Identify which cell holds the provided text, then report its (X, Y) central coordinate. 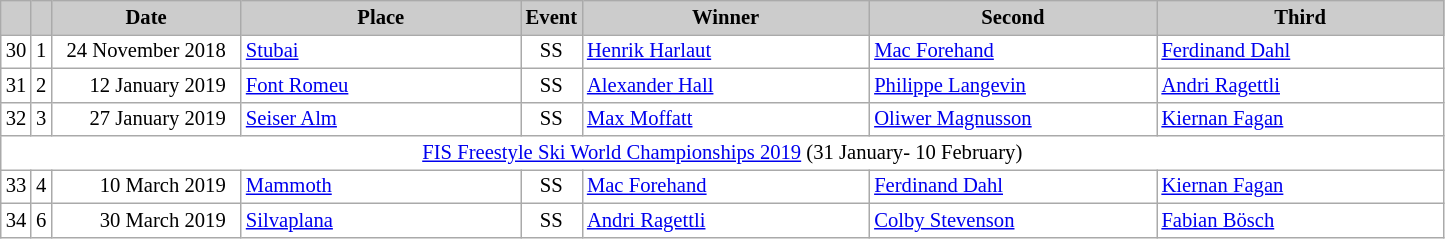
1 (41, 51)
Third (1300, 17)
Henrik Harlaut (726, 51)
Colby Stevenson (1012, 220)
24 November 2018 (146, 51)
33 (16, 186)
Oliwer Magnusson (1012, 119)
Max Moffatt (726, 119)
Winner (726, 17)
Font Romeu (381, 85)
12 January 2019 (146, 85)
30 (16, 51)
27 January 2019 (146, 119)
32 (16, 119)
Philippe Langevin (1012, 85)
2 (41, 85)
30 March 2019 (146, 220)
10 March 2019 (146, 186)
Date (146, 17)
Place (381, 17)
Fabian Bösch (1300, 220)
Mammoth (381, 186)
FIS Freestyle Ski World Championships 2019 (31 January- 10 February) (722, 153)
Event (552, 17)
Alexander Hall (726, 85)
Seiser Alm (381, 119)
31 (16, 85)
Second (1012, 17)
4 (41, 186)
34 (16, 220)
3 (41, 119)
Stubai (381, 51)
Silvaplana (381, 220)
6 (41, 220)
